For the text-containing cell, return its midpoint in (x, y) coordinate format. 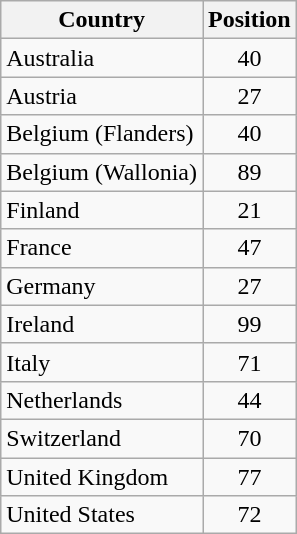
Finland (102, 210)
72 (249, 515)
99 (249, 324)
Country (102, 20)
Austria (102, 96)
77 (249, 477)
Belgium (Flanders) (102, 134)
Ireland (102, 324)
Netherlands (102, 400)
Switzerland (102, 438)
21 (249, 210)
89 (249, 172)
Italy (102, 362)
United States (102, 515)
Position (249, 20)
France (102, 248)
Australia (102, 58)
Belgium (Wallonia) (102, 172)
44 (249, 400)
70 (249, 438)
47 (249, 248)
United Kingdom (102, 477)
Germany (102, 286)
71 (249, 362)
